Scan for the cell matching the given text and deliver its (X, Y) coordinate at center. 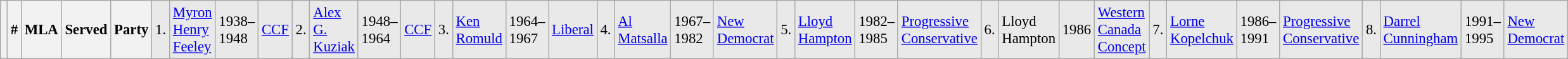
3. (444, 30)
8. (1372, 30)
1967–1982 (692, 30)
1982–1985 (877, 30)
6. (990, 30)
1991–1995 (1483, 30)
Liberal (573, 30)
4. (606, 30)
Lorne Kopelchuk (1202, 30)
Served (86, 30)
1986–1991 (1258, 30)
1938–1948 (237, 30)
Party (132, 30)
Alex G. Kuziak (334, 30)
MLA (41, 30)
7. (1158, 30)
Al Matsalla (642, 30)
1. (161, 30)
Ken Romuld (479, 30)
Western Canada Concept (1121, 30)
Darrel Cunningham (1420, 30)
5. (786, 30)
Myron Henry Feeley (193, 30)
1948–1964 (379, 30)
# (14, 30)
1986 (1076, 30)
2. (301, 30)
1964–1967 (527, 30)
